From the cell containing the given text, extract its center point as (x, y) coordinate. 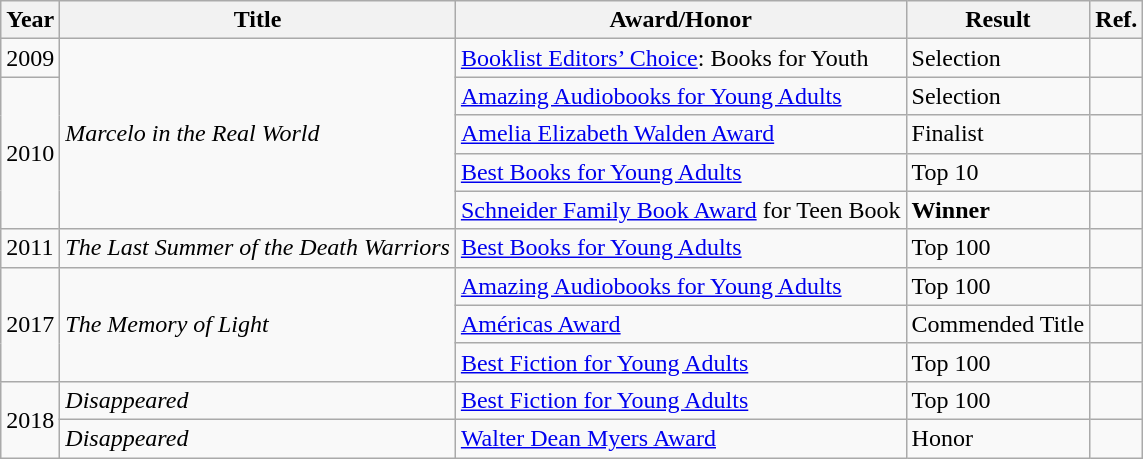
2010 (30, 153)
Booklist Editors’ Choice: Books for Youth (680, 58)
Commended Title (998, 324)
Amelia Elizabeth Walden Award (680, 134)
Ref. (1116, 20)
Finalist (998, 134)
The Last Summer of the Death Warriors (258, 248)
Marcelo in the Real World (258, 134)
Year (30, 20)
Américas Award (680, 324)
Walter Dean Myers Award (680, 438)
Top 10 (998, 172)
2009 (30, 58)
Schneider Family Book Award for Teen Book (680, 210)
Title (258, 20)
Award/Honor (680, 20)
Result (998, 20)
Honor (998, 438)
2011 (30, 248)
2018 (30, 419)
2017 (30, 324)
The Memory of Light (258, 324)
Winner (998, 210)
